Determine the [x, y] coordinate at the center of the cell enclosing the given text.  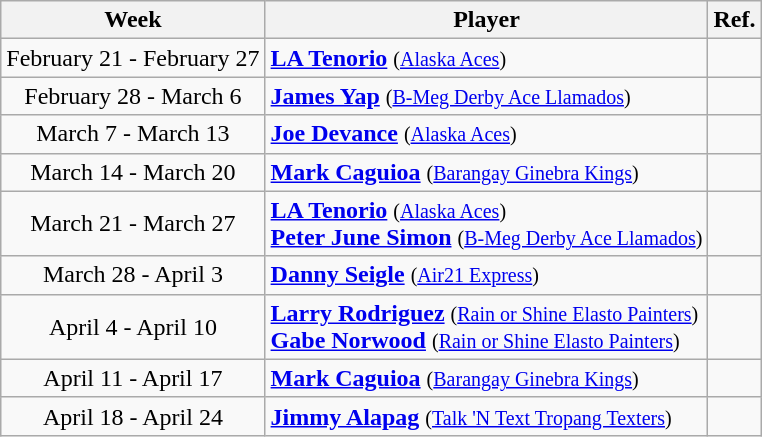
April 11 - April 17 [133, 378]
Week [133, 20]
LA Tenorio (Alaska Aces) [486, 58]
Jimmy Alapag (Talk 'N Text Tropang Texters) [486, 416]
Ref. [734, 20]
March 7 - March 13 [133, 134]
March 14 - March 20 [133, 172]
Player [486, 20]
Danny Seigle (Air21 Express) [486, 275]
April 18 - April 24 [133, 416]
Larry Rodriguez (Rain or Shine Elasto Painters) Gabe Norwood (Rain or Shine Elasto Painters) [486, 326]
April 4 - April 10 [133, 326]
James Yap (B-Meg Derby Ace Llamados) [486, 96]
LA Tenorio (Alaska Aces) Peter June Simon (B-Meg Derby Ace Llamados) [486, 224]
February 21 - February 27 [133, 58]
March 28 - April 3 [133, 275]
Joe Devance (Alaska Aces) [486, 134]
March 21 - March 27 [133, 224]
February 28 - March 6 [133, 96]
